Detect which cell encompasses the target text, then output its (X, Y) center coordinate. 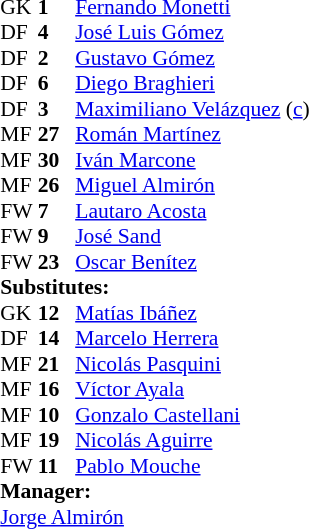
2 (57, 58)
12 (57, 313)
11 (57, 466)
27 (57, 135)
16 (57, 389)
30 (57, 160)
6 (57, 83)
7 (57, 211)
9 (57, 237)
19 (57, 441)
21 (57, 364)
14 (57, 339)
GK (19, 313)
3 (57, 109)
26 (57, 185)
4 (57, 33)
23 (57, 262)
10 (57, 415)
